Identify which cell holds the provided text, then report its (x, y) central coordinate. 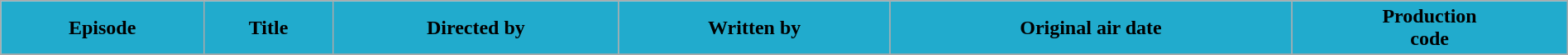
Episode (103, 28)
Written by (754, 28)
Productioncode (1429, 28)
Original air date (1091, 28)
Title (269, 28)
Directed by (476, 28)
